Return (X, Y) of the center of cell containing provided text 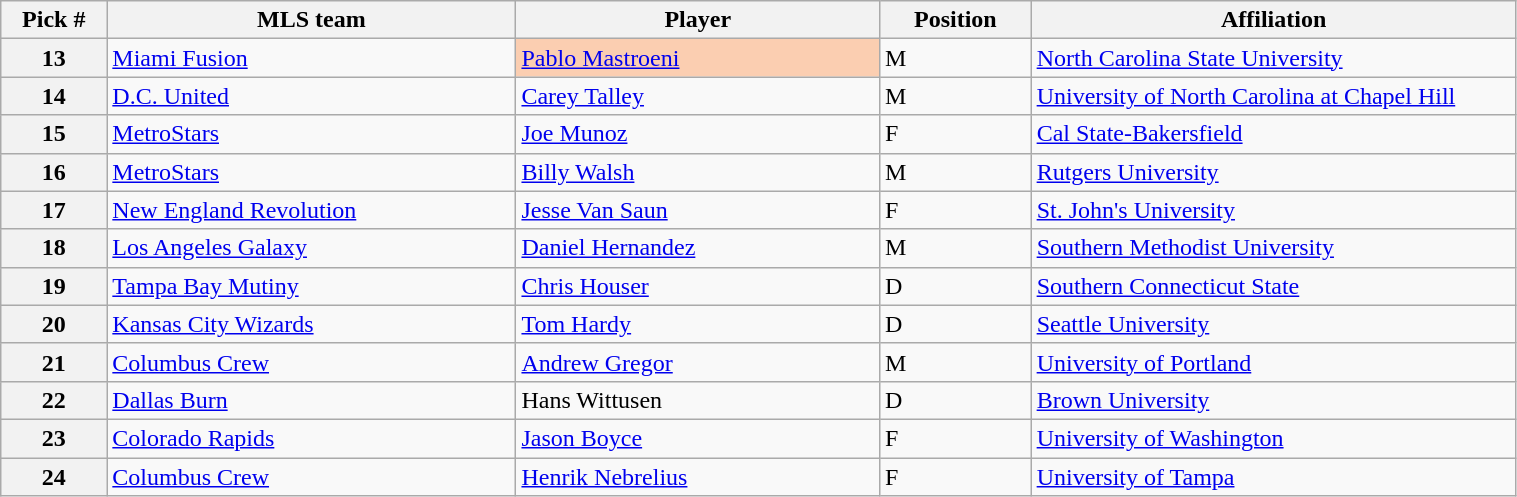
Pick # (54, 20)
North Carolina State University (1274, 58)
Daniel Hernandez (698, 248)
24 (54, 477)
16 (54, 172)
Brown University (1274, 400)
23 (54, 438)
Seattle University (1274, 324)
Dallas Burn (312, 400)
21 (54, 362)
Carey Talley (698, 96)
Cal State-Bakersfield (1274, 134)
University of Washington (1274, 438)
14 (54, 96)
St. John's University (1274, 210)
MLS team (312, 20)
13 (54, 58)
Chris Houser (698, 286)
Colorado Rapids (312, 438)
New England Revolution (312, 210)
22 (54, 400)
Jason Boyce (698, 438)
Position (956, 20)
University of North Carolina at Chapel Hill (1274, 96)
18 (54, 248)
17 (54, 210)
Los Angeles Galaxy (312, 248)
Andrew Gregor (698, 362)
D.C. United (312, 96)
Pablo Mastroeni (698, 58)
Southern Methodist University (1274, 248)
Rutgers University (1274, 172)
19 (54, 286)
Player (698, 20)
Miami Fusion (312, 58)
Jesse Van Saun (698, 210)
Henrik Nebrelius (698, 477)
Hans Wittusen (698, 400)
Kansas City Wizards (312, 324)
Southern Connecticut State (1274, 286)
Billy Walsh (698, 172)
Joe Munoz (698, 134)
15 (54, 134)
Tom Hardy (698, 324)
Tampa Bay Mutiny (312, 286)
University of Tampa (1274, 477)
20 (54, 324)
University of Portland (1274, 362)
Affiliation (1274, 20)
